Determine the (x, y) coordinate at the center of the cell enclosing the given text.  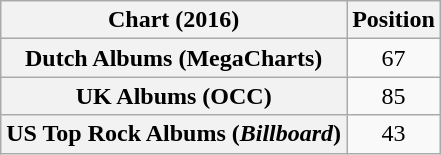
43 (394, 134)
Position (394, 20)
UK Albums (OCC) (174, 96)
Chart (2016) (174, 20)
67 (394, 58)
Dutch Albums (MegaCharts) (174, 58)
US Top Rock Albums (Billboard) (174, 134)
85 (394, 96)
